Scan for the cell matching the given text and deliver its (X, Y) coordinate at center. 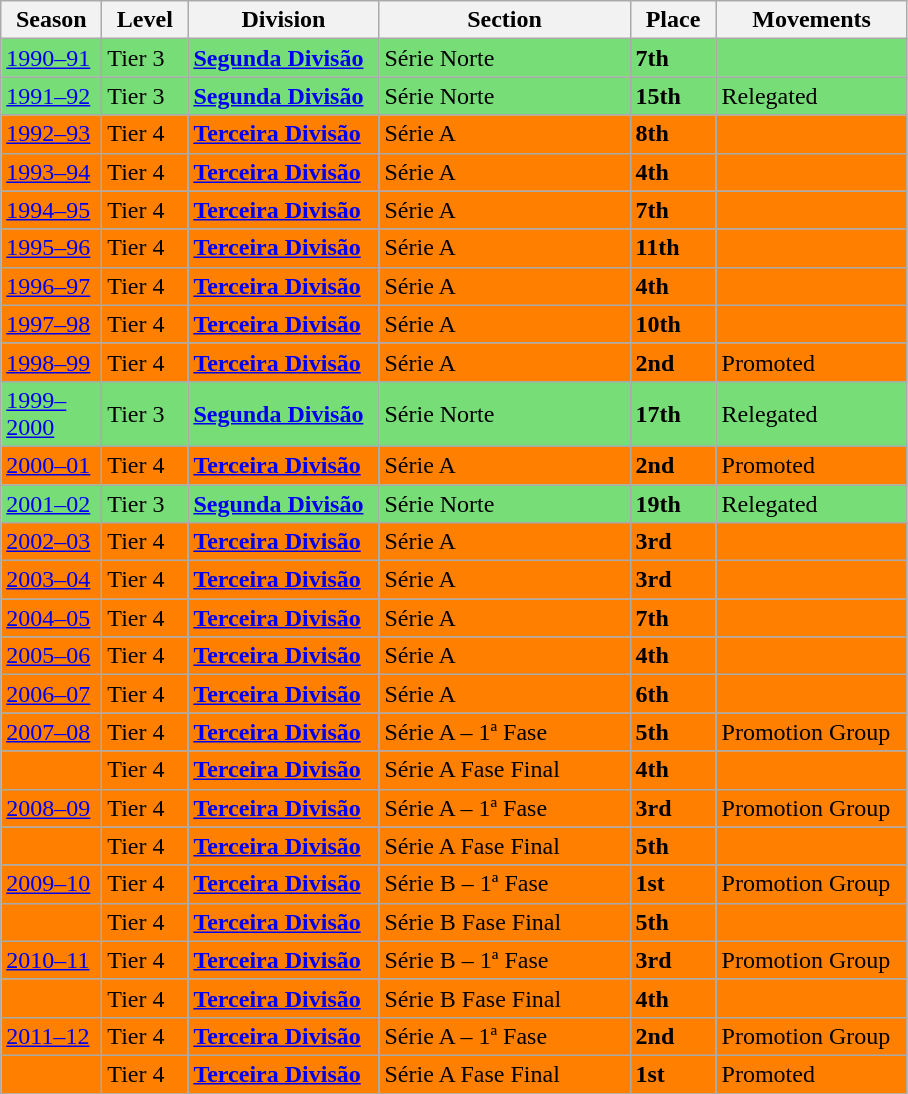
10th (673, 324)
1995–96 (52, 248)
Level (145, 20)
2002–03 (52, 542)
2001–02 (52, 503)
2004–05 (52, 618)
Section (504, 20)
1990–91 (52, 58)
2010–11 (52, 960)
1997–98 (52, 324)
1991–92 (52, 96)
1992–93 (52, 134)
1998–99 (52, 362)
1999–2000 (52, 414)
1993–94 (52, 172)
2003–04 (52, 580)
8th (673, 134)
17th (673, 414)
2011–12 (52, 1036)
19th (673, 503)
2007–08 (52, 732)
2009–10 (52, 884)
15th (673, 96)
1994–95 (52, 210)
Place (673, 20)
2000–01 (52, 465)
2006–07 (52, 694)
2005–06 (52, 656)
Movements (812, 20)
Season (52, 20)
2008–09 (52, 808)
11th (673, 248)
6th (673, 694)
Division (284, 20)
1996–97 (52, 286)
